Determine the (X, Y) coordinate at the center of the cell enclosing the given text.  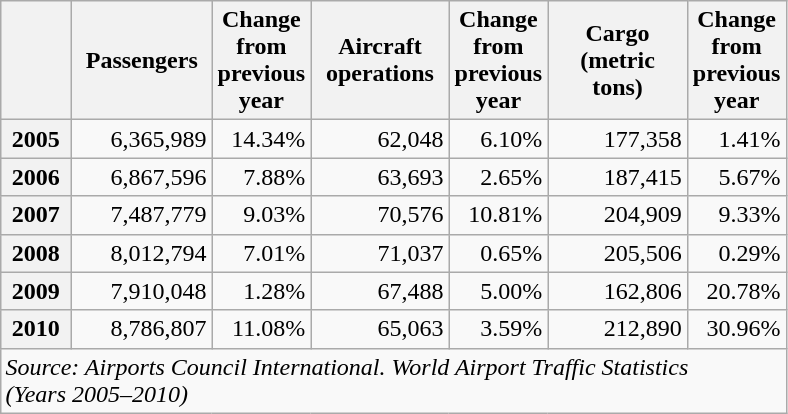
205,506 (618, 253)
0.65% (498, 253)
Aircraft operations (380, 60)
6.10% (498, 139)
6,867,596 (142, 177)
Source: Airports Council International. World Airport Traffic Statistics(Years 2005–2010) (393, 380)
7.01% (262, 253)
Passengers (142, 60)
71,037 (380, 253)
1.28% (262, 291)
70,576 (380, 215)
10.81% (498, 215)
162,806 (618, 291)
62,048 (380, 139)
67,488 (380, 291)
212,890 (618, 329)
5.67% (736, 177)
20.78% (736, 291)
2010 (36, 329)
63,693 (380, 177)
1.41% (736, 139)
Cargo(metric tons) (618, 60)
7,487,779 (142, 215)
9.03% (262, 215)
3.59% (498, 329)
8,012,794 (142, 253)
2009 (36, 291)
0.29% (736, 253)
204,909 (618, 215)
7.88% (262, 177)
14.34% (262, 139)
11.08% (262, 329)
177,358 (618, 139)
2006 (36, 177)
9.33% (736, 215)
5.00% (498, 291)
6,365,989 (142, 139)
2005 (36, 139)
30.96% (736, 329)
65,063 (380, 329)
187,415 (618, 177)
7,910,048 (142, 291)
2.65% (498, 177)
8,786,807 (142, 329)
2008 (36, 253)
2007 (36, 215)
